For the text-containing cell, return its midpoint in [X, Y] coordinate format. 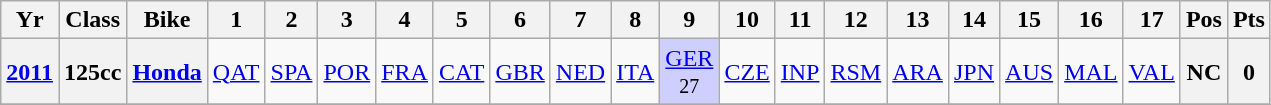
9 [690, 20]
5 [461, 20]
13 [918, 20]
RSM [856, 72]
4 [405, 20]
7 [580, 20]
GBR [520, 72]
CAT [461, 72]
Class [92, 20]
16 [1091, 20]
QAT [236, 72]
MAL [1091, 72]
Pos [1204, 20]
NC [1204, 72]
NED [580, 72]
11 [800, 20]
JPN [974, 72]
2011 [30, 72]
17 [1152, 20]
Yr [30, 20]
10 [747, 20]
14 [974, 20]
SPA [292, 72]
CZE [747, 72]
GER27 [690, 72]
VAL [1152, 72]
ARA [918, 72]
6 [520, 20]
125cc [92, 72]
0 [1248, 72]
Pts [1248, 20]
8 [636, 20]
3 [347, 20]
FRA [405, 72]
12 [856, 20]
ITA [636, 72]
Honda [167, 72]
1 [236, 20]
INP [800, 72]
2 [292, 20]
Bike [167, 20]
15 [1030, 20]
POR [347, 72]
AUS [1030, 72]
